Locate the cell with the specified text and output its [X, Y] center coordinate. 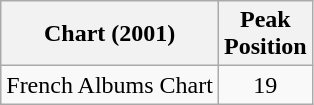
French Albums Chart [110, 85]
Chart (2001) [110, 34]
19 [265, 85]
PeakPosition [265, 34]
